Determine the (X, Y) coordinate at the center of the cell enclosing the given text.  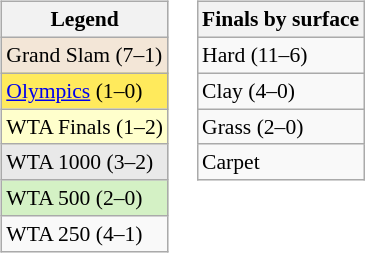
Finals by surface (280, 20)
WTA 500 (2–0) (84, 198)
Clay (4–0) (280, 91)
Carpet (280, 162)
Hard (11–6) (280, 55)
WTA 1000 (3–2) (84, 162)
WTA 250 (4–1) (84, 234)
WTA Finals (1–2) (84, 127)
Grand Slam (7–1) (84, 55)
Grass (2–0) (280, 127)
Olympics (1–0) (84, 91)
Legend (84, 20)
